Return [X, Y] of the center of cell containing provided text 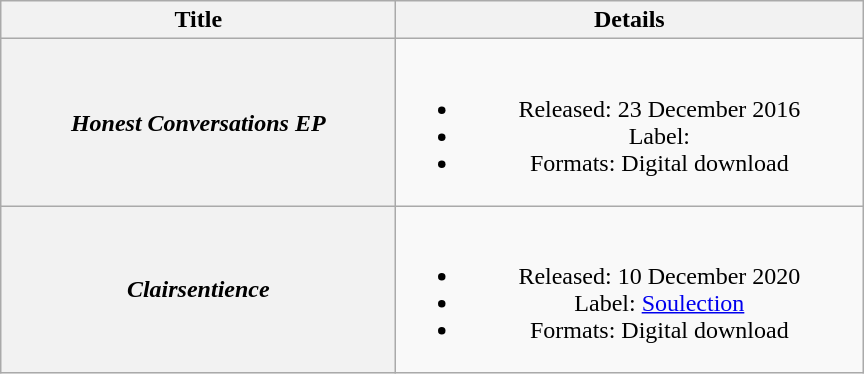
Released: 10 December 2020Label: SoulectionFormats: Digital download [630, 290]
Details [630, 20]
Clairsentience [198, 290]
Released: 23 December 2016Label:Formats: Digital download [630, 122]
Title [198, 20]
Honest Conversations EP [198, 122]
